Capture the cell that displays the provided text and extract its [x, y] central coordinate. 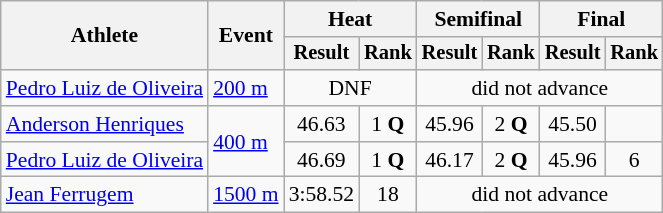
Athlete [104, 36]
46.69 [322, 160]
46.17 [450, 160]
Semifinal [478, 19]
Jean Ferrugem [104, 195]
400 m [246, 142]
6 [634, 160]
Heat [350, 19]
Final [602, 19]
45.50 [573, 124]
1500 m [246, 195]
46.63 [322, 124]
DNF [350, 88]
Anderson Henriques [104, 124]
200 m [246, 88]
Event [246, 36]
18 [388, 195]
3:58.52 [322, 195]
